For the text-containing cell, return its midpoint in (X, Y) coordinate format. 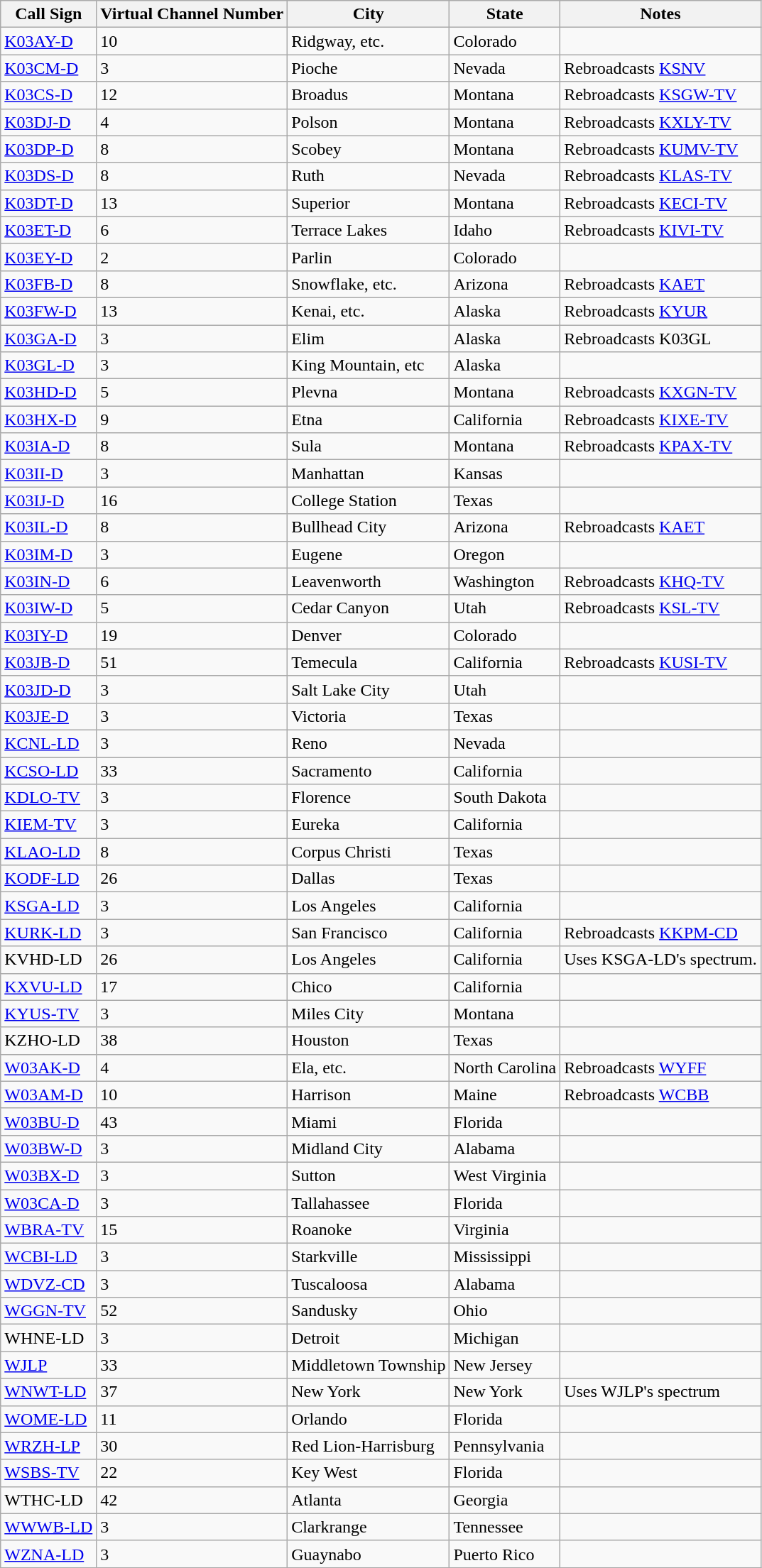
KYUS-TV (48, 1014)
Miles City (369, 1014)
West Virginia (505, 1175)
Dallas (369, 879)
Rebroadcasts KLAS-TV (660, 176)
Etna (369, 420)
Rebroadcasts KPAX-TV (660, 446)
Notes (660, 14)
Red Lion-Harrisburg (369, 1446)
K03GA-D (48, 339)
Virginia (505, 1230)
Sacramento (369, 770)
Sandusky (369, 1311)
WZNA-LD (48, 1554)
Harrison (369, 1095)
Key West (369, 1473)
2 (192, 257)
K03IL-D (48, 527)
Salt Lake City (369, 689)
Kenai, etc. (369, 311)
16 (192, 500)
Leavenworth (369, 581)
Mississippi (505, 1257)
19 (192, 635)
WOME-LD (48, 1419)
K03GL-D (48, 366)
Rebroadcasts KXGN-TV (660, 393)
K03IM-D (48, 554)
Victoria (369, 716)
W03BU-D (48, 1122)
Clarkrange (369, 1527)
Temecula (369, 662)
Ruth (369, 176)
South Dakota (505, 798)
State (505, 14)
Washington (505, 581)
Scobey (369, 149)
Rebroadcasts KSNV (660, 68)
K03DJ-D (48, 122)
College Station (369, 500)
Eugene (369, 554)
K03FB-D (48, 284)
Elim (369, 339)
K03JD-D (48, 689)
K03IY-D (48, 635)
Rebroadcasts KUSI-TV (660, 662)
WGGN-TV (48, 1311)
Midland City (369, 1148)
Pioche (369, 68)
WTHC-LD (48, 1500)
WNWT-LD (48, 1392)
Rebroadcasts KYUR (660, 311)
Manhattan (369, 473)
Call Sign (48, 14)
WHNE-LD (48, 1338)
Tuscaloosa (369, 1284)
Michigan (505, 1338)
WSBS-TV (48, 1473)
K03IJ-D (48, 500)
KODF-LD (48, 879)
Rebroadcasts KSGW-TV (660, 95)
Rebroadcasts KIVI-TV (660, 230)
North Carolina (505, 1068)
K03CM-D (48, 68)
9 (192, 420)
Rebroadcasts WCBB (660, 1095)
W03AK-D (48, 1068)
Bullhead City (369, 527)
K03DP-D (48, 149)
K03HD-D (48, 393)
K03CS-D (48, 95)
Middletown Township (369, 1365)
KCNL-LD (48, 743)
W03BX-D (48, 1175)
Rebroadcasts WYFF (660, 1068)
K03JB-D (48, 662)
Sula (369, 446)
Ohio (505, 1311)
K03EY-D (48, 257)
Florence (369, 798)
WRZH-LP (48, 1446)
Tennessee (505, 1527)
WWWB-LD (48, 1527)
Rebroadcasts KSL-TV (660, 608)
Chico (369, 987)
Superior (369, 203)
Starkville (369, 1257)
Ridgway, etc. (369, 41)
17 (192, 987)
KXVU-LD (48, 987)
W03CA-D (48, 1203)
Rebroadcasts KHQ-TV (660, 581)
K03DT-D (48, 203)
Virtual Channel Number (192, 14)
22 (192, 1473)
WJLP (48, 1365)
W03BW-D (48, 1148)
Tallahassee (369, 1203)
WBRA-TV (48, 1230)
K03II-D (48, 473)
43 (192, 1122)
K03JE-D (48, 716)
KURK-LD (48, 933)
Rebroadcasts KKPM-CD (660, 933)
K03IA-D (48, 446)
KSGA-LD (48, 906)
Kansas (505, 473)
Uses WJLP's spectrum (660, 1392)
Uses KSGA-LD's spectrum. (660, 960)
King Mountain, etc (369, 366)
Eureka (369, 825)
Rebroadcasts KECI-TV (660, 203)
Rebroadcasts KIXE-TV (660, 420)
Snowflake, etc. (369, 284)
KLAO-LD (48, 852)
Oregon (505, 554)
K03DS-D (48, 176)
K03ET-D (48, 230)
K03IW-D (48, 608)
K03AY-D (48, 41)
15 (192, 1230)
Cedar Canyon (369, 608)
KVHD-LD (48, 960)
Puerto Rico (505, 1554)
37 (192, 1392)
38 (192, 1041)
Pennsylvania (505, 1446)
Idaho (505, 230)
Corpus Christi (369, 852)
Reno (369, 743)
Ela, etc. (369, 1068)
Georgia (505, 1500)
WDVZ-CD (48, 1284)
Rebroadcasts KUMV-TV (660, 149)
Orlando (369, 1419)
New Jersey (505, 1365)
Houston (369, 1041)
11 (192, 1419)
Detroit (369, 1338)
K03IN-D (48, 581)
Rebroadcasts KXLY-TV (660, 122)
Maine (505, 1095)
San Francisco (369, 933)
51 (192, 662)
Guaynabo (369, 1554)
K03HX-D (48, 420)
12 (192, 95)
30 (192, 1446)
Terrace Lakes (369, 230)
Rebroadcasts K03GL (660, 339)
City (369, 14)
KZHO-LD (48, 1041)
Sutton (369, 1175)
WCBI-LD (48, 1257)
Polson (369, 122)
Roanoke (369, 1230)
42 (192, 1500)
Atlanta (369, 1500)
KDLO-TV (48, 798)
Broadus (369, 95)
KIEM-TV (48, 825)
52 (192, 1311)
KCSO-LD (48, 770)
Plevna (369, 393)
K03FW-D (48, 311)
Parlin (369, 257)
Miami (369, 1122)
Denver (369, 635)
W03AM-D (48, 1095)
